Search for the cell housing the specified text and yield its (x, y) center coordinate. 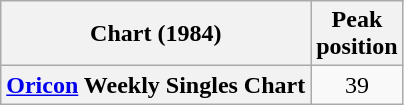
Peakposition (357, 34)
39 (357, 85)
Oricon Weekly Singles Chart (156, 85)
Chart (1984) (156, 34)
